Search for the cell housing the specified text and yield its [x, y] center coordinate. 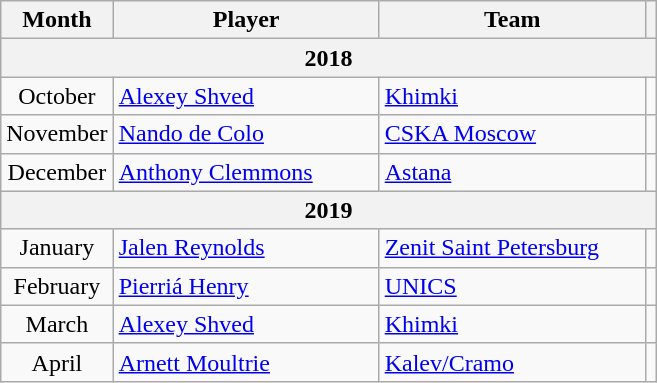
January [57, 248]
UNICS [512, 286]
April [57, 362]
Arnett Moultrie [246, 362]
December [57, 172]
Team [512, 20]
Month [57, 20]
Nando de Colo [246, 134]
Astana [512, 172]
Player [246, 20]
Jalen Reynolds [246, 248]
Kalev/Cramo [512, 362]
2018 [329, 58]
Pierriá Henry [246, 286]
Anthony Clemmons [246, 172]
February [57, 286]
2019 [329, 210]
Zenit Saint Petersburg [512, 248]
CSKA Moscow [512, 134]
November [57, 134]
March [57, 324]
October [57, 96]
